Locate the cell with the specified text and output its (x, y) center coordinate. 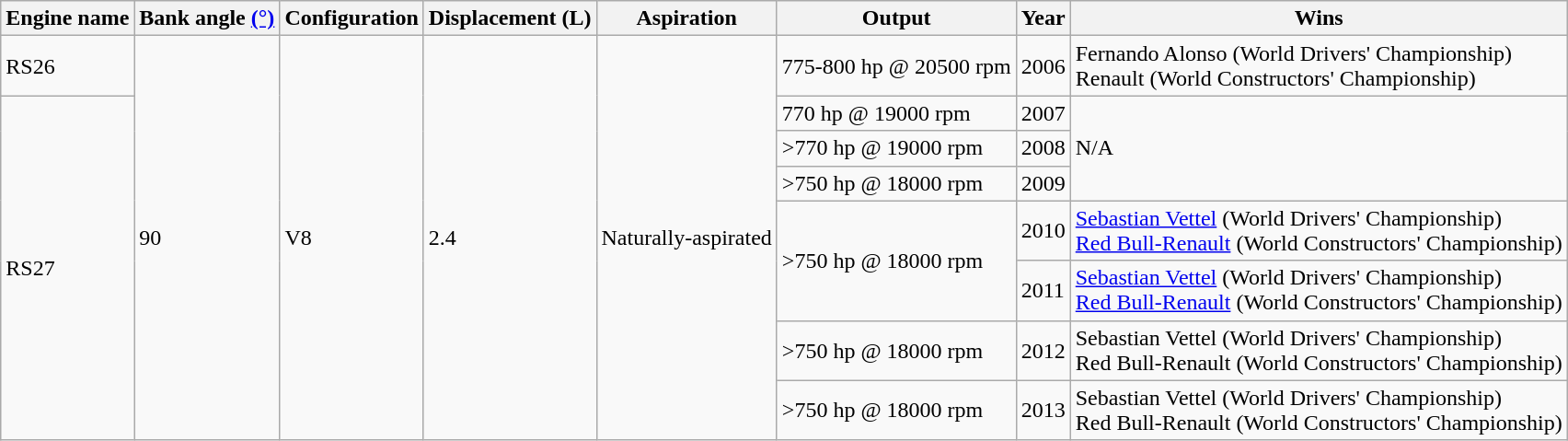
2010 (1043, 230)
Displacement (L) (510, 18)
2012 (1043, 350)
Aspiration (686, 18)
2009 (1043, 183)
Naturally-aspirated (686, 238)
Bank angle (°) (207, 18)
Configuration (352, 18)
775-800 hp @ 20500 rpm (896, 66)
Output (896, 18)
2007 (1043, 113)
RS27 (68, 268)
770 hp @ 19000 rpm (896, 113)
Wins (1319, 18)
>770 hp @ 19000 rpm (896, 148)
2006 (1043, 66)
2008 (1043, 148)
N/A (1319, 148)
Fernando Alonso (World Drivers' Championship)Renault (World Constructors' Championship) (1319, 66)
Year (1043, 18)
2.4 (510, 238)
2013 (1043, 411)
90 (207, 238)
2011 (1043, 291)
RS26 (68, 66)
V8 (352, 238)
Engine name (68, 18)
